Identify which cell holds the provided text, then report its (x, y) central coordinate. 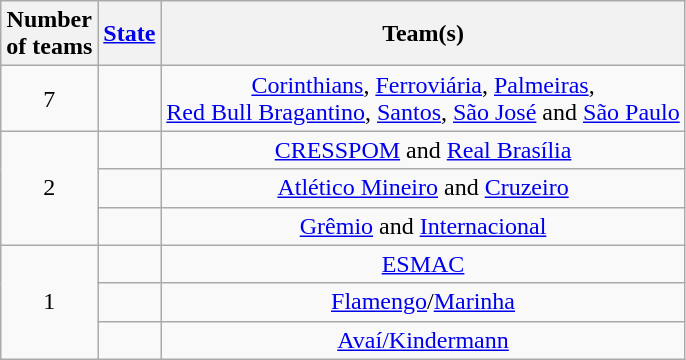
Corinthians, Ferroviária, Palmeiras,Red Bull Bragantino, Santos, São José and São Paulo (423, 98)
Flamengo/Marinha (423, 302)
7 (50, 98)
Team(s) (423, 34)
1 (50, 302)
ESMAC (423, 264)
Grêmio and Internacional (423, 226)
CRESSPOM and Real Brasília (423, 150)
Numberof teams (50, 34)
Avaí/Kindermann (423, 340)
State (130, 34)
Atlético Mineiro and Cruzeiro (423, 188)
2 (50, 188)
